Return the [x, y] coordinate for the center point of the cell that contains the specified text.  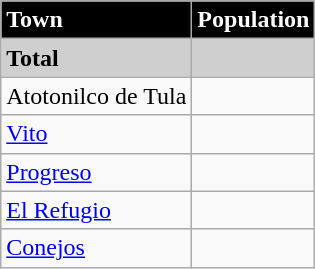
Vito [96, 134]
Population [254, 20]
Town [96, 20]
Progreso [96, 172]
El Refugio [96, 210]
Atotonilco de Tula [96, 96]
Conejos [96, 248]
Total [96, 58]
